Locate the cell with the specified text and output its [X, Y] center coordinate. 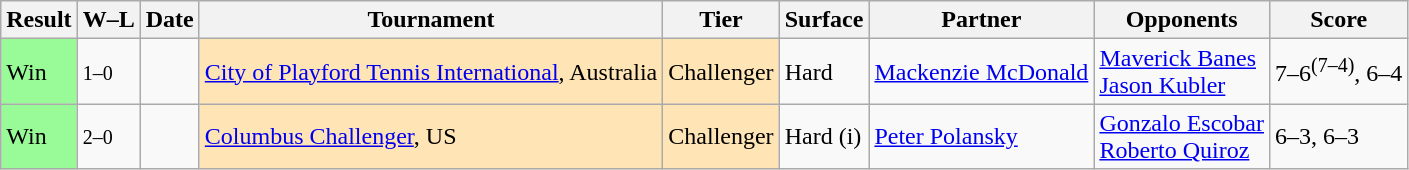
Peter Polansky [982, 136]
Surface [824, 20]
1–0 [108, 72]
Partner [982, 20]
Gonzalo Escobar Roberto Quiroz [1182, 136]
Columbus Challenger, US [431, 136]
2–0 [108, 136]
6–3, 6–3 [1339, 136]
Result [39, 20]
Date [170, 20]
Opponents [1182, 20]
Hard [824, 72]
Maverick Banes Jason Kubler [1182, 72]
Hard (i) [824, 136]
City of Playford Tennis International, Australia [431, 72]
Mackenzie McDonald [982, 72]
Tier [721, 20]
Tournament [431, 20]
Score [1339, 20]
W–L [108, 20]
7–6(7–4), 6–4 [1339, 72]
